Locate the cell with the specified text and output its [X, Y] center coordinate. 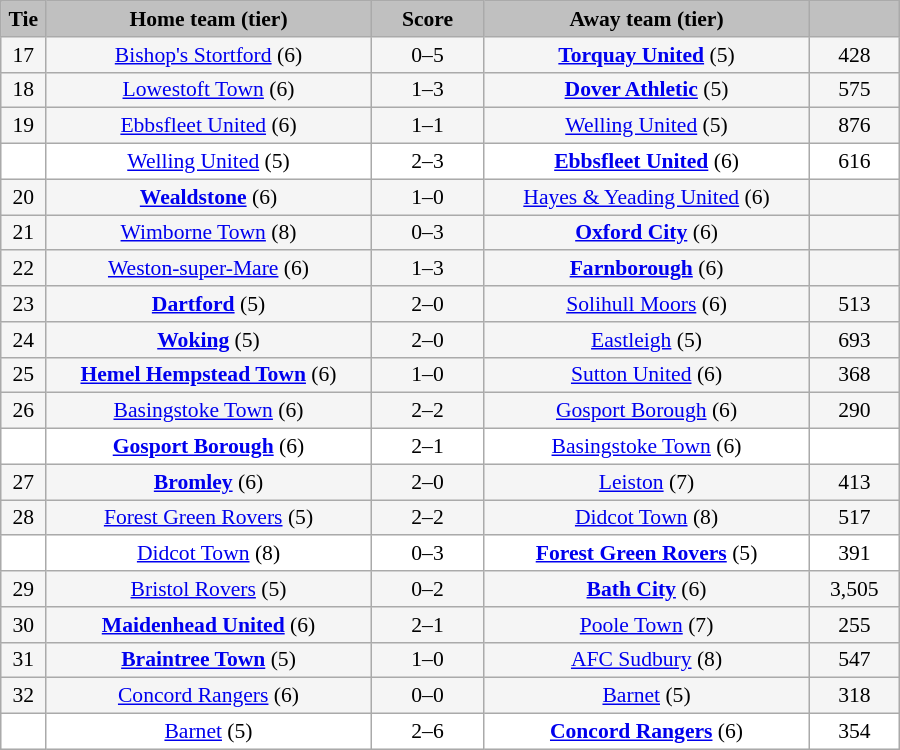
17 [24, 55]
19 [24, 126]
Oxford City (6) [647, 233]
876 [854, 126]
2–3 [427, 162]
Wealdstone (6) [209, 197]
Home team (tier) [209, 19]
290 [854, 411]
428 [854, 55]
29 [24, 589]
32 [24, 696]
Bishop's Stortford (6) [209, 55]
25 [24, 375]
Braintree Town (5) [209, 660]
0–0 [427, 696]
2–6 [427, 732]
Maidenhead United (6) [209, 625]
368 [854, 375]
Tie [24, 19]
575 [854, 90]
517 [854, 518]
0–5 [427, 55]
318 [854, 696]
Woking (5) [209, 340]
Away team (tier) [647, 19]
Dartford (5) [209, 304]
24 [24, 340]
1–1 [427, 126]
Solihull Moors (6) [647, 304]
31 [24, 660]
Eastleigh (5) [647, 340]
Wimborne Town (8) [209, 233]
354 [854, 732]
Hayes & Yeading United (6) [647, 197]
616 [854, 162]
Poole Town (7) [647, 625]
413 [854, 482]
Leiston (7) [647, 482]
Farnborough (6) [647, 269]
26 [24, 411]
0–2 [427, 589]
23 [24, 304]
255 [854, 625]
513 [854, 304]
Sutton United (6) [647, 375]
Lowestoft Town (6) [209, 90]
22 [24, 269]
27 [24, 482]
547 [854, 660]
20 [24, 197]
Bristol Rovers (5) [209, 589]
Bromley (6) [209, 482]
Score [427, 19]
28 [24, 518]
693 [854, 340]
391 [854, 554]
Torquay United (5) [647, 55]
18 [24, 90]
Hemel Hempstead Town (6) [209, 375]
Dover Athletic (5) [647, 90]
Weston-super-Mare (6) [209, 269]
3,505 [854, 589]
21 [24, 233]
30 [24, 625]
Bath City (6) [647, 589]
AFC Sudbury (8) [647, 660]
